Determine the [x, y] coordinate at the center of the cell enclosing the given text.  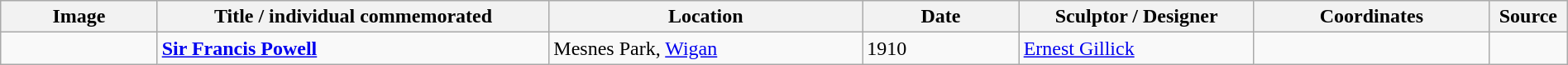
1910 [941, 48]
Sir Francis Powell [353, 48]
Sculptor / Designer [1136, 17]
Date [941, 17]
Mesnes Park, Wigan [706, 48]
Ernest Gillick [1136, 48]
Image [79, 17]
Source [1528, 17]
Title / individual commemorated [353, 17]
Coordinates [1371, 17]
Location [706, 17]
